Determine the [X, Y] coordinate at the center of the cell enclosing the given text.  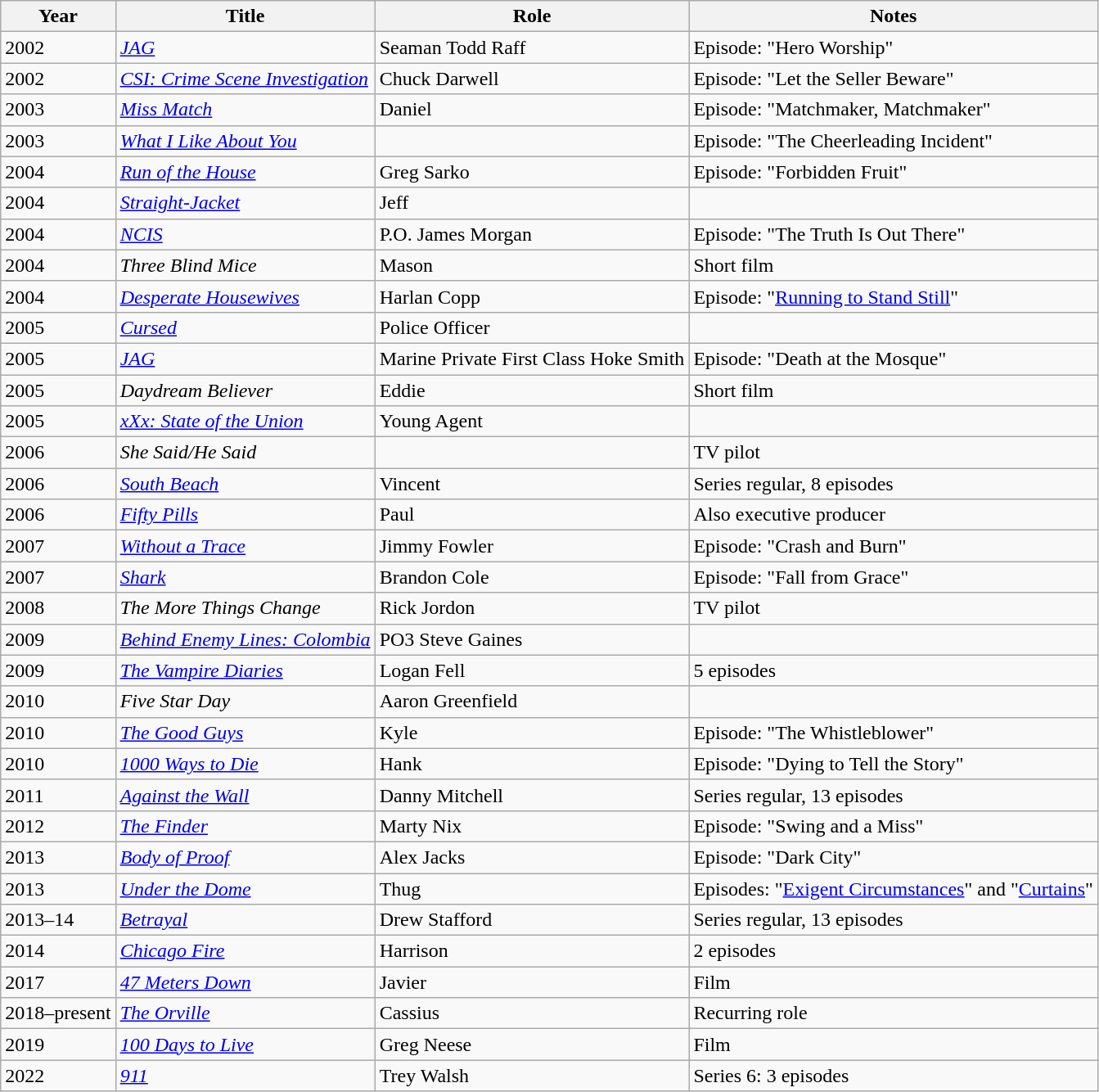
Paul [532, 515]
Recurring role [894, 1013]
Chicago Fire [245, 951]
Greg Neese [532, 1045]
PO3 Steve Gaines [532, 639]
2011 [58, 795]
Without a Trace [245, 546]
2019 [58, 1045]
Chuck Darwell [532, 79]
Rick Jordon [532, 608]
Miss Match [245, 110]
Shark [245, 577]
Kyle [532, 733]
Young Agent [532, 422]
Seaman Todd Raff [532, 47]
Episode: "Matchmaker, Matchmaker" [894, 110]
Fifty Pills [245, 515]
Run of the House [245, 172]
The Finder [245, 826]
The Vampire Diaries [245, 670]
2018–present [58, 1013]
NCIS [245, 234]
The Good Guys [245, 733]
Episodes: "Exigent Circumstances" and "Curtains" [894, 888]
2012 [58, 826]
CSI: Crime Scene Investigation [245, 79]
Year [58, 16]
Drew Stafford [532, 920]
Against the Wall [245, 795]
Episode: "Death at the Mosque" [894, 359]
Vincent [532, 484]
Role [532, 16]
P.O. James Morgan [532, 234]
Episode: "Crash and Burn" [894, 546]
South Beach [245, 484]
Five Star Day [245, 702]
xXx: State of the Union [245, 422]
Episode: "The Whistleblower" [894, 733]
Jeff [532, 203]
Daydream Believer [245, 390]
Daniel [532, 110]
Cursed [245, 327]
Javier [532, 982]
100 Days to Live [245, 1045]
5 episodes [894, 670]
What I Like About You [245, 141]
Cassius [532, 1013]
Series regular, 8 episodes [894, 484]
2014 [58, 951]
2022 [58, 1076]
Greg Sarko [532, 172]
Aaron Greenfield [532, 702]
Body of Proof [245, 857]
2008 [58, 608]
Desperate Housewives [245, 296]
1000 Ways to Die [245, 764]
Title [245, 16]
Episode: "Forbidden Fruit" [894, 172]
Straight-Jacket [245, 203]
Harrison [532, 951]
Series 6: 3 episodes [894, 1076]
Notes [894, 16]
Episode: "The Cheerleading Incident" [894, 141]
Episode: "Dark City" [894, 857]
Episode: "Dying to Tell the Story" [894, 764]
Brandon Cole [532, 577]
Behind Enemy Lines: Colombia [245, 639]
Trey Walsh [532, 1076]
Hank [532, 764]
Episode: "Swing and a Miss" [894, 826]
Thug [532, 888]
Alex Jacks [532, 857]
Three Blind Mice [245, 265]
Mason [532, 265]
The More Things Change [245, 608]
Episode: "Fall from Grace" [894, 577]
Also executive producer [894, 515]
911 [245, 1076]
Jimmy Fowler [532, 546]
Under the Dome [245, 888]
Marty Nix [532, 826]
Eddie [532, 390]
The Orville [245, 1013]
2013–14 [58, 920]
Episode: "Let the Seller Beware" [894, 79]
2017 [58, 982]
47 Meters Down [245, 982]
Episode: "Hero Worship" [894, 47]
Harlan Copp [532, 296]
Betrayal [245, 920]
Logan Fell [532, 670]
Police Officer [532, 327]
2 episodes [894, 951]
Danny Mitchell [532, 795]
She Said/He Said [245, 453]
Episode: "The Truth Is Out There" [894, 234]
Episode: "Running to Stand Still" [894, 296]
Marine Private First Class Hoke Smith [532, 359]
